From the cell containing the given text, extract its center point as [x, y] coordinate. 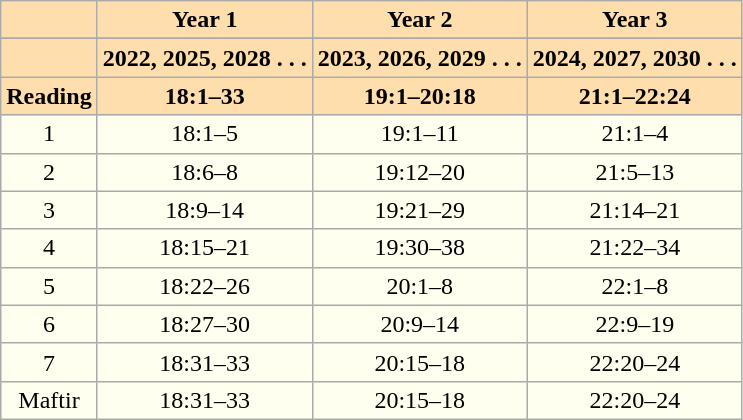
2 [49, 172]
21:14–21 [634, 210]
2022, 2025, 2028 . . . [204, 58]
18:15–21 [204, 248]
20:9–14 [420, 324]
18:9–14 [204, 210]
Year 1 [204, 20]
3 [49, 210]
18:22–26 [204, 286]
21:22–34 [634, 248]
6 [49, 324]
22:9–19 [634, 324]
5 [49, 286]
18:1–33 [204, 96]
22:1–8 [634, 286]
Maftir [49, 400]
Year 3 [634, 20]
2024, 2027, 2030 . . . [634, 58]
21:1–22:24 [634, 96]
4 [49, 248]
19:21–29 [420, 210]
Reading [49, 96]
21:5–13 [634, 172]
1 [49, 134]
19:1–20:18 [420, 96]
19:30–38 [420, 248]
21:1–4 [634, 134]
19:12–20 [420, 172]
Year 2 [420, 20]
20:1–8 [420, 286]
18:1–5 [204, 134]
7 [49, 362]
18:27–30 [204, 324]
19:1–11 [420, 134]
18:6–8 [204, 172]
2023, 2026, 2029 . . . [420, 58]
